Scan for the cell matching the given text and deliver its [X, Y] coordinate at center. 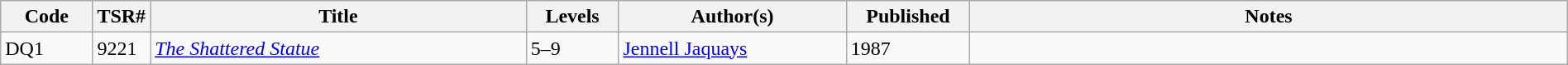
DQ1 [46, 48]
Published [908, 17]
Title [339, 17]
Notes [1269, 17]
The Shattered Statue [339, 48]
9221 [122, 48]
Code [46, 17]
Levels [572, 17]
Author(s) [733, 17]
1987 [908, 48]
5–9 [572, 48]
TSR# [122, 17]
Jennell Jaquays [733, 48]
